Identify which cell holds the provided text, then report its (x, y) central coordinate. 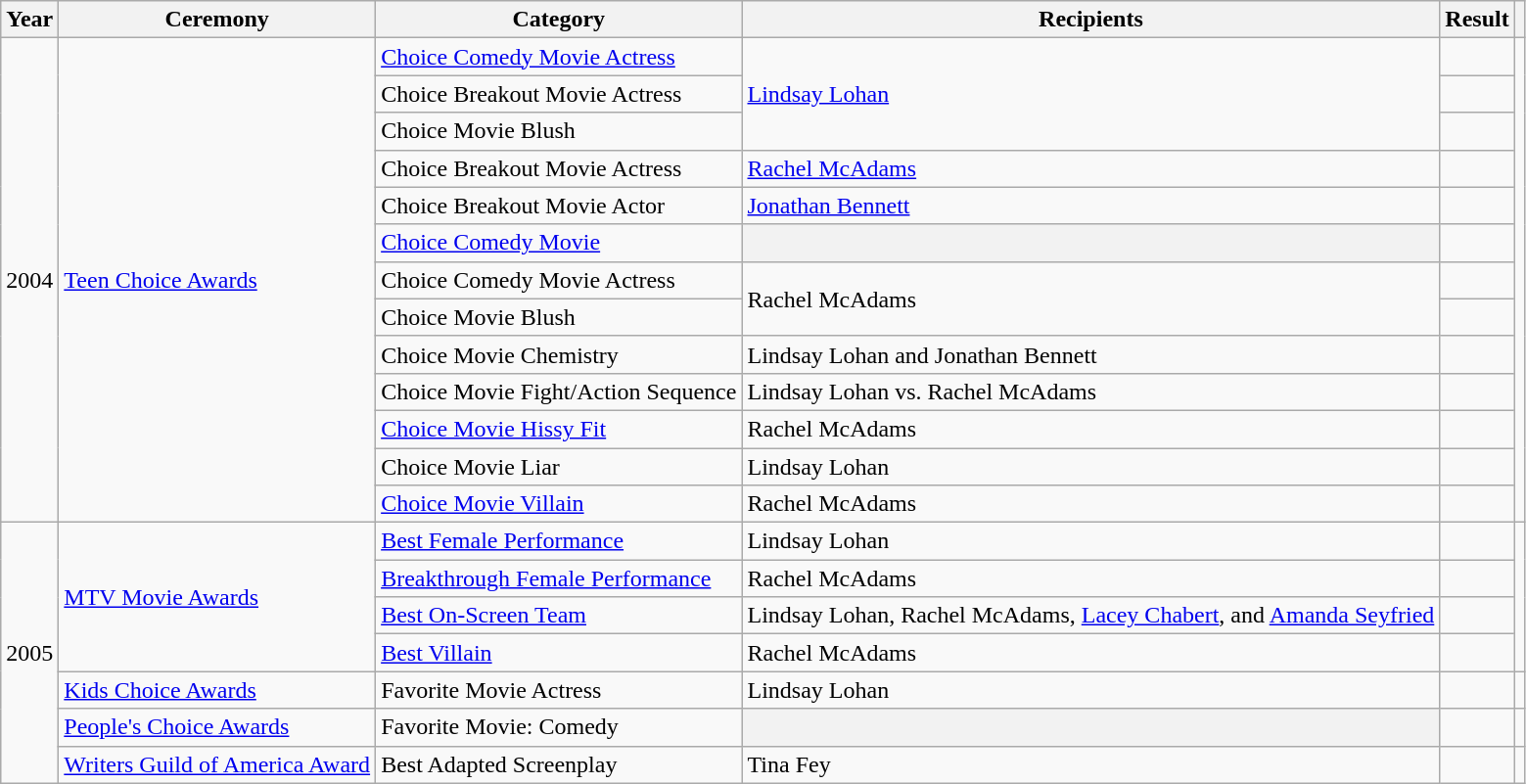
Favorite Movie Actress (559, 690)
Recipients (1090, 20)
Choice Movie Hissy Fit (559, 429)
Choice Movie Fight/Action Sequence (559, 392)
Choice Movie Villain (559, 504)
Best Female Performance (559, 541)
2005 (29, 653)
People's Choice Awards (217, 727)
Category (559, 20)
Teen Choice Awards (217, 280)
Best Adapted Screenplay (559, 764)
Breakthrough Female Performance (559, 578)
Best Villain (559, 653)
Choice Movie Liar (559, 467)
Ceremony (217, 20)
Jonathan Bennett (1090, 206)
Tina Fey (1090, 764)
Year (29, 20)
MTV Movie Awards (217, 597)
Choice Comedy Movie (559, 243)
Kids Choice Awards (217, 690)
Lindsay Lohan and Jonathan Bennett (1090, 354)
Writers Guild of America Award (217, 764)
Choice Movie Chemistry (559, 354)
Choice Breakout Movie Actor (559, 206)
Best On-Screen Team (559, 616)
Lindsay Lohan vs. Rachel McAdams (1090, 392)
Favorite Movie: Comedy (559, 727)
Result (1477, 20)
2004 (29, 280)
Lindsay Lohan, Rachel McAdams, Lacey Chabert, and Amanda Seyfried (1090, 616)
